Detect which cell encompasses the target text, then output its (x, y) center coordinate. 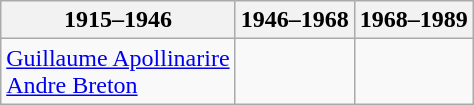
1968–1989 (414, 20)
1946–1968 (294, 20)
1915–1946 (118, 20)
Guillaume ApollinarireAndre Breton (118, 72)
